From the cell containing the given text, extract its center point as (X, Y) coordinate. 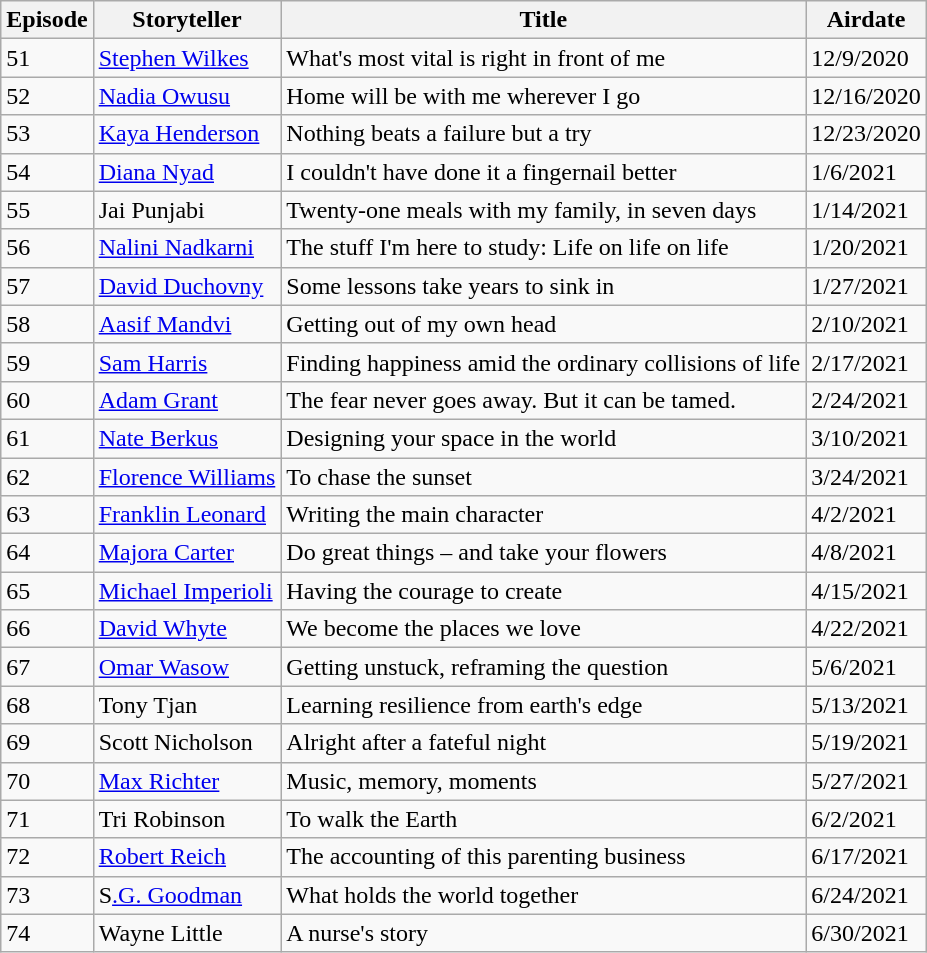
51 (47, 58)
Florence Williams (187, 477)
Nothing beats a failure but a try (544, 134)
What holds the world together (544, 895)
4/8/2021 (866, 553)
70 (47, 781)
53 (47, 134)
71 (47, 819)
Scott Nicholson (187, 743)
Michael Imperioli (187, 591)
To walk the Earth (544, 819)
6/17/2021 (866, 857)
5/19/2021 (866, 743)
73 (47, 895)
69 (47, 743)
3/24/2021 (866, 477)
Do great things – and take your flowers (544, 553)
Finding happiness amid the ordinary collisions of life (544, 362)
2/24/2021 (866, 400)
12/16/2020 (866, 96)
1/27/2021 (866, 286)
4/22/2021 (866, 629)
The accounting of this parenting business (544, 857)
12/9/2020 (866, 58)
Nate Berkus (187, 438)
Adam Grant (187, 400)
5/27/2021 (866, 781)
2/10/2021 (866, 324)
2/17/2021 (866, 362)
Nadia Owusu (187, 96)
64 (47, 553)
3/10/2021 (866, 438)
6/24/2021 (866, 895)
David Duchovny (187, 286)
Music, memory, moments (544, 781)
Franklin Leonard (187, 515)
63 (47, 515)
Home will be with me wherever I go (544, 96)
62 (47, 477)
Tony Tjan (187, 705)
59 (47, 362)
61 (47, 438)
68 (47, 705)
6/2/2021 (866, 819)
Omar Wasow (187, 667)
Designing your space in the world (544, 438)
54 (47, 172)
Having the courage to create (544, 591)
David Whyte (187, 629)
60 (47, 400)
Sam Harris (187, 362)
Title (544, 20)
52 (47, 96)
57 (47, 286)
A nurse's story (544, 933)
Diana Nyad (187, 172)
Getting out of my own head (544, 324)
The fear never goes away. But it can be tamed. (544, 400)
5/13/2021 (866, 705)
67 (47, 667)
Stephen Wilkes (187, 58)
S.G. Goodman (187, 895)
To chase the sunset (544, 477)
Jai Punjabi (187, 210)
58 (47, 324)
Tri Robinson (187, 819)
4/2/2021 (866, 515)
Writing the main character (544, 515)
12/23/2020 (866, 134)
We become the places we love (544, 629)
Kaya Henderson (187, 134)
1/14/2021 (866, 210)
Wayne Little (187, 933)
74 (47, 933)
Airdate (866, 20)
65 (47, 591)
Majora Carter (187, 553)
Max Richter (187, 781)
Twenty-one meals with my family, in seven days (544, 210)
1/6/2021 (866, 172)
Learning resilience from earth's edge (544, 705)
I couldn't have done it a fingernail better (544, 172)
Some lessons take years to sink in (544, 286)
Nalini Nadkarni (187, 248)
Alright after a fateful night (544, 743)
The stuff I'm here to study: Life on life on life (544, 248)
1/20/2021 (866, 248)
6/30/2021 (866, 933)
What's most vital is right in front of me (544, 58)
72 (47, 857)
Getting unstuck, reframing the question (544, 667)
55 (47, 210)
Storyteller (187, 20)
56 (47, 248)
5/6/2021 (866, 667)
Robert Reich (187, 857)
Aasif Mandvi (187, 324)
Episode (47, 20)
66 (47, 629)
4/15/2021 (866, 591)
